For the text-containing cell, return its midpoint in [X, Y] coordinate format. 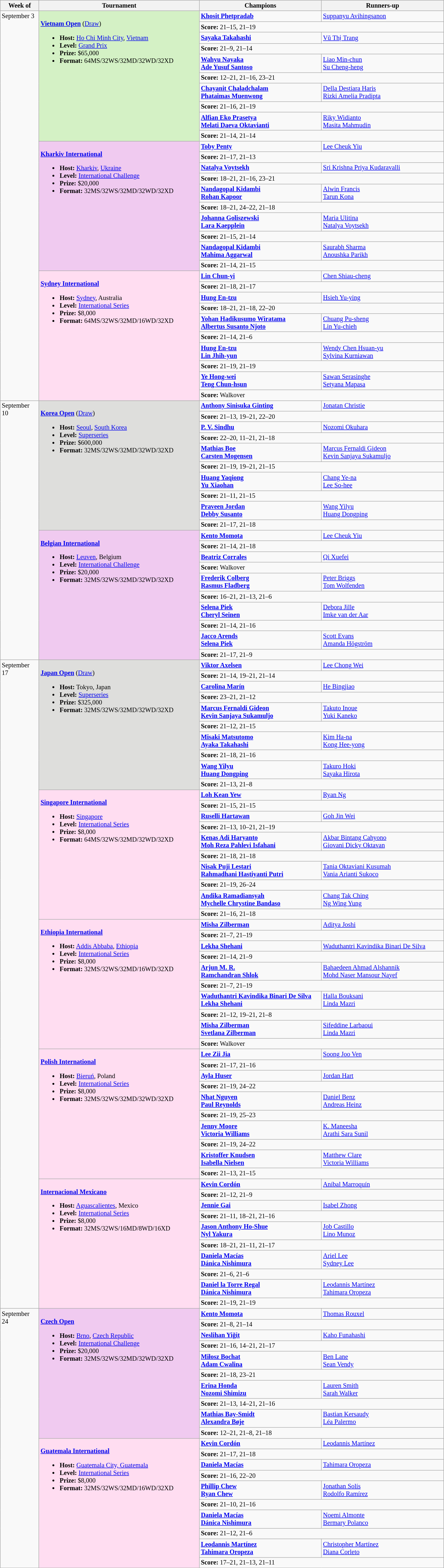
Arjun M. R. Ramchandran Shlok [260, 971]
Score: 21–14, 21–6 [321, 337]
Score: 21–15, 21–19 [321, 27]
September 24 [20, 1438]
Score: 17–21, 21–13, 21–11 [321, 1563]
Chuang Pu-sheng Lin Yu-chieh [382, 323]
Score: 21–14, 21–14 [321, 136]
Alfian Eko Prasetya Melati Daeva Oktavianti [260, 121]
Beatriz Corrales [260, 557]
Saurabh Sharma Anoushka Parikh [382, 251]
Score: 21–12, 21–15 [321, 726]
Misha Zilberman Svetlana Zilberman [260, 1029]
Sydney InternationalHost: Sydney, AustraliaLevel: International SeriesPrize: $8,000Format: 64MS/32WS/32MD/16WD/32XD [119, 336]
Neslihan Yiğit [260, 1335]
Score: 21–16, 21–18 [321, 914]
Czech OpenHost: Brno, Czech RepublicLevel: International ChallengePrize: $20,000Format: 32MS/32WS/32MD/32WD/32XD [119, 1373]
Akbar Bintang Cahyono Giovani Dicky Oktavan [382, 842]
Wendy Chen Hsuan-yu Sylvina Kurniawan [382, 352]
Praveen Jordan Debby Susanto [260, 510]
Viktor Axelsen [260, 665]
Score: 21–16, 14–21, 21–17 [321, 1346]
Score: 18–21, 21–18, 22–20 [321, 308]
Kenas Adi Haryanto Moh Reza Pahlevi Isfahani [260, 842]
Score: 21–11, 21–15 [321, 496]
Week of [20, 5]
Leodannis Martínez [382, 1444]
Ruselli Hartawan [260, 816]
Ethiopia InternationalHost: Addis Abbaba, EthiopiaLevel: International SeriesPrize: $8,000Format: 32MS/32WS/32MD/16WD/32XD [119, 984]
Daniel la Torre Regal Dánica Nishimura [260, 1289]
Hsieh Yu-ying [382, 297]
Ye Hong-wei Teng Chun-hsun [260, 381]
Score: 21–14, 21–15 [321, 265]
Score: 21–10, 21–16 [321, 1505]
Lauren Smith Sarah Walker [382, 1389]
Hung En-tzu [260, 297]
Chang Ye-na Lee So-hee [382, 481]
Score: 16–21, 21–13, 21–6 [321, 597]
Waduthantri Kavindika Binari De Silva [382, 946]
Hung En-tzu Lin Jhih-yun [260, 352]
Kim Ha-na Kong Hee-yong [382, 741]
Isabel Zhong [382, 1205]
Sifeddine Larbaoui Linda Mazri [382, 1029]
Jason Anthony Ho-Shue Nyl Yakura [260, 1231]
September 10 [20, 530]
Kaho Funahashi [382, 1335]
Jennie Gai [260, 1205]
Suppanyu Avihingsanon [382, 16]
Ariel Lee Sydney Lee [382, 1259]
Score: 21–13, 14–21, 21–16 [321, 1404]
Mathias Bay-Smidt Alexandra Bøje [260, 1418]
Sawan Serasinghe Setyana Mapasa [382, 381]
Jacco Arends Selena Piek [260, 640]
Mathias Boe Carsten Mogensen [260, 452]
Score: 21–14, 21–9 [321, 957]
Huang Yaqiong Yu Xiaohan [260, 481]
Score: 21–17, 21–9 [321, 655]
Nhat Nguyen Paul Reynolds [260, 1101]
Score: 21–8, 21–14 [321, 1324]
Score: 21–13, 10–21, 21–19 [321, 827]
Chang Tak Ching Ng Wing Yung [382, 899]
Score: 21–9, 21–14 [321, 49]
Peter Briggs Tom Wolfenden [382, 582]
Sayaka Takahashi [260, 37]
Aníbal Marroquín [382, 1184]
Score: 21–6, 21–6 [321, 1274]
Score: 21–15, 21–14 [321, 237]
Score: 21–19, 19–21, 21–15 [321, 467]
Misha Zilberman [260, 924]
Score: 21–12, 21–6 [321, 1533]
Score: 21–14, 19–21, 21–14 [321, 676]
Goh Jin Wei [382, 816]
Belgian InternationalHost: Leuven, BelgiumLevel: International ChallengePrize: $20,000Format: 32MS/32WS/32MD/32WD/32XD [119, 595]
Thomas Rouxel [382, 1314]
Guatemala InternationalHost: Guatemala City, GuatemalaLevel: International SeriesPrize: $8,000Format: 32MS/32WS/32MD/16WD/32XD [119, 1503]
Job Castillo Lino Munoz [382, 1231]
Score: 21–18, 23–21 [321, 1375]
Ryan Ng [382, 795]
Takuto Inoue Yuki Kaneko [382, 712]
Tania Oktaviani Kusumah Vania Arianti Sukoco [382, 871]
Score: 21–13, 21–8 [321, 784]
Yohan Hadikusumo Wiratama Albertus Susanto Njoto [260, 323]
Nozomi Okuhara [382, 427]
Frederik Colberg Rasmus Fladberg [260, 582]
Nisak Puji Lestari Rahmadhani Hastiyanti Putri [260, 871]
Miłosz Bochat Adam Cwalina [260, 1360]
Bahaedeen Ahmad Alshannik Mohd Naser Mansour Nayef [382, 971]
Jordan Hart [382, 1076]
Tournament [119, 5]
Carolina Marín [260, 687]
Score: 21–19, 26–24 [321, 885]
Score: 21–19, 25–23 [321, 1115]
Aditya Joshi [382, 924]
K. Maneesha Arathi Sara Sunil [382, 1130]
Score: 21–11, 18–21, 21–16 [321, 1216]
Score: 18–21, 21–11, 21–17 [321, 1245]
Jenny Moore Victoria Williams [260, 1130]
Toby Penty [260, 146]
Score: 21–14, 21–16 [321, 625]
P. V. Sindhu [260, 427]
Riky Widianto Masita Mahmudin [382, 121]
Score: 21–14, 21–18 [321, 546]
Score: 21–12, 19–21, 21–8 [321, 1015]
Vietnam Open (Draw)Host: Ho Chi Minh City, VietnamLevel: Grand PrixPrize: $65,000Format: 64MS/32WS/32MD/32WD/32XD [119, 76]
Debora Jille Imke van der Aar [382, 611]
Internacional MexicanoHost: Aguascalientes, MexicoLevel: International SeriesPrize: $8,000Format: 32MS/32WS/16MD/8WD/16XD [119, 1244]
Score: 21–18, 21–16 [321, 755]
Takuro Hoki Sayaka Hirota [382, 770]
Score: 23–21, 21–12 [321, 697]
Score: 21–13, 21–15 [321, 1173]
Nandagopal Kidambi Rohan Kapoor [260, 193]
Johanna Goliszewski Lara Kaepplein [260, 222]
Score: 21–17, 21–13 [321, 157]
He Bingjiao [382, 687]
Score: 21–15, 21–15 [321, 806]
Score: 21–18, 21–17 [321, 287]
Maria Ulitina Natalya Voytsekh [382, 222]
Liao Min-chun Su Cheng-heng [382, 63]
Loh Kean Yew [260, 795]
Bastian Kersaudy Léa Palermo [382, 1418]
Jonatan Christie [382, 406]
Lee Chong Wei [382, 665]
Korea Open (Draw)Host: Seoul, South KoreaLevel: SuperseriesPrize: $600,000Format: 32MS/32WS/32MD/32WD/32XD [119, 465]
Score: 12–21, 21–8, 21–18 [321, 1433]
Vũ Thị Trang [382, 37]
Noemi Almonte Bermary Polanco [382, 1519]
Qi Xuefei [382, 557]
Chen Shiau-cheng [382, 276]
Della Destiara Haris Rizki Amelia Pradipta [382, 92]
September 3 [20, 206]
Wahyu Nayaka Ade Yusuf Santoso [260, 63]
Kharkiv InternationalHost: Kharkiv, UkraineLevel: International ChallengePrize: $20,000Format: 32MS/32WS/32MD/32WD/32XD [119, 206]
Daniel Benz Andreas Heinz [382, 1101]
Score: 21–17, 21–16 [321, 1065]
Matthew Clare Victoria Williams [382, 1159]
Scott Evans Amanda Högström [382, 640]
Score: 18–21, 24–22, 21–18 [321, 207]
Natalya Voytsekh [260, 168]
Score: 21–16, 21–19 [321, 107]
Tahimara Oropeza [382, 1465]
Sri Krishna Priya Kudaravalli [382, 168]
Score: 12–21, 21–16, 23–21 [321, 78]
Score: 21–13, 19–21, 22–20 [321, 417]
Erina Honda Nozomi Shimizu [260, 1389]
Misaki Matsutomo Ayaka Takahashi [260, 741]
Daniela Macías [260, 1465]
Score: 18–21, 21–16, 23–21 [321, 178]
Halla Bouksani Linda Mazri [382, 1000]
Champions [260, 5]
Ben Lane Sean Vendy [382, 1360]
Polish InternationalHost: Bieruń, PolandLevel: International SeriesPrize: $8,000Format: 32MS/32WS/32MD/32WD/32XD [119, 1114]
Score: 21–16, 22–20 [321, 1476]
Nandagopal Kidambi Mahima Aggarwal [260, 251]
Khosit Phetpradab [260, 16]
Christopher Martínez Diana Corleto [382, 1548]
Score: 21–12, 21–9 [321, 1195]
Chayanit Chaladchalam Phataimas Muenwong [260, 92]
Singapore InternationalHost: SingaporeLevel: International SeriesPrize: $8,000Format: 64MS/32WS/32MD/32WD/32XD [119, 855]
Lin Chun-yi [260, 276]
Lekha Shehani [260, 946]
Kristoffer Knudsen Isabella Nielsen [260, 1159]
Selena Piek Cheryl Seinen [260, 611]
Jonathan Solís Rodolfo Ramírez [382, 1490]
Lee Zii Jia [260, 1054]
Ayla Huser [260, 1076]
Japan Open (Draw)Host: Tokyo, JapanLevel: SuperseriesPrize: $325,000Format: 32MS/32WS/32MD/32WD/32XD [119, 724]
Andika Ramadiansyah Mychelle Chrystine Bandaso [260, 899]
Score: 22–20, 11–21, 21–18 [321, 438]
Score: 21–18, 21–18 [321, 856]
September 17 [20, 984]
Anthony Sinisuka Ginting [260, 406]
Runners-up [382, 5]
Soong Joo Ven [382, 1054]
Waduthantri Kavindika Binari De Silva Lekha Shehani [260, 1000]
Phillip Chew Ryan Chew [260, 1490]
Alwin Francis Tarun Kona [382, 193]
